Find where the given text appears and provide that cell's center as [X, Y] coordinate. 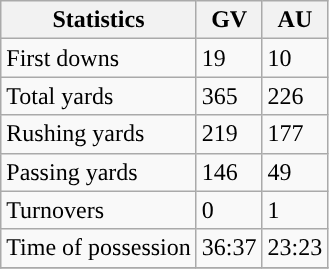
Time of possession [99, 248]
0 [229, 210]
First downs [99, 58]
36:37 [229, 248]
177 [295, 134]
365 [229, 96]
AU [295, 20]
49 [295, 172]
Statistics [99, 20]
226 [295, 96]
146 [229, 172]
23:23 [295, 248]
Turnovers [99, 210]
1 [295, 210]
10 [295, 58]
19 [229, 58]
219 [229, 134]
Total yards [99, 96]
Rushing yards [99, 134]
Passing yards [99, 172]
GV [229, 20]
